Provide the (X, Y) coordinate of the cell's center where the given text is located.  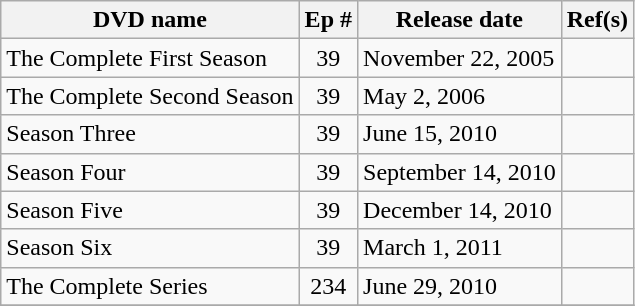
The Complete First Season (150, 58)
Ep # (328, 20)
DVD name (150, 20)
November 22, 2005 (460, 58)
Ref(s) (597, 20)
234 (328, 286)
Season Four (150, 172)
May 2, 2006 (460, 96)
Season Five (150, 210)
The Complete Second Season (150, 96)
September 14, 2010 (460, 172)
March 1, 2011 (460, 248)
Season Three (150, 134)
Release date (460, 20)
June 29, 2010 (460, 286)
June 15, 2010 (460, 134)
Season Six (150, 248)
The Complete Series (150, 286)
December 14, 2010 (460, 210)
